Detect which cell encompasses the target text, then output its (x, y) center coordinate. 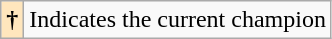
Indicates the current champion (178, 20)
† (12, 20)
